Return the (x, y) coordinate for the center point of the cell that contains the specified text.  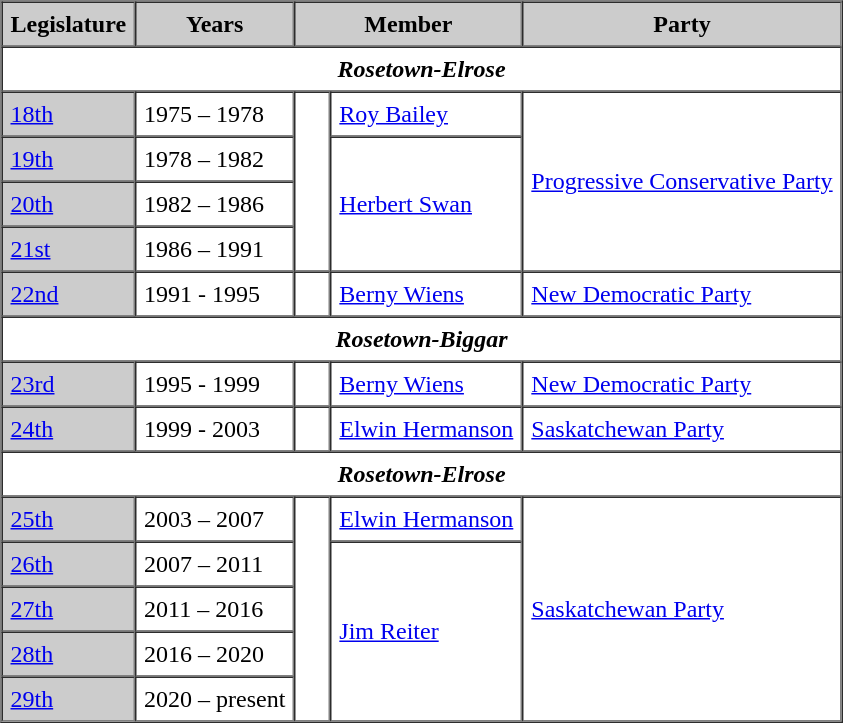
20th (69, 204)
27th (69, 608)
22nd (69, 294)
2016 – 2020 (214, 654)
Jim Reiter (426, 632)
1995 - 1999 (214, 384)
21st (69, 248)
2007 – 2011 (214, 564)
Years (214, 24)
1986 – 1991 (214, 248)
Roy Bailey (426, 114)
2003 – 2007 (214, 518)
Progressive Conservative Party (682, 182)
1991 - 1995 (214, 294)
26th (69, 564)
1999 - 2003 (214, 428)
Legislature (69, 24)
Herbert Swan (426, 204)
1978 – 1982 (214, 158)
23rd (69, 384)
19th (69, 158)
2011 – 2016 (214, 608)
2020 – present (214, 698)
1982 – 1986 (214, 204)
25th (69, 518)
29th (69, 698)
28th (69, 654)
Rosetown-Biggar (422, 338)
1975 – 1978 (214, 114)
24th (69, 428)
Member (408, 24)
Party (682, 24)
18th (69, 114)
